Locate the cell with the specified text and output its (x, y) center coordinate. 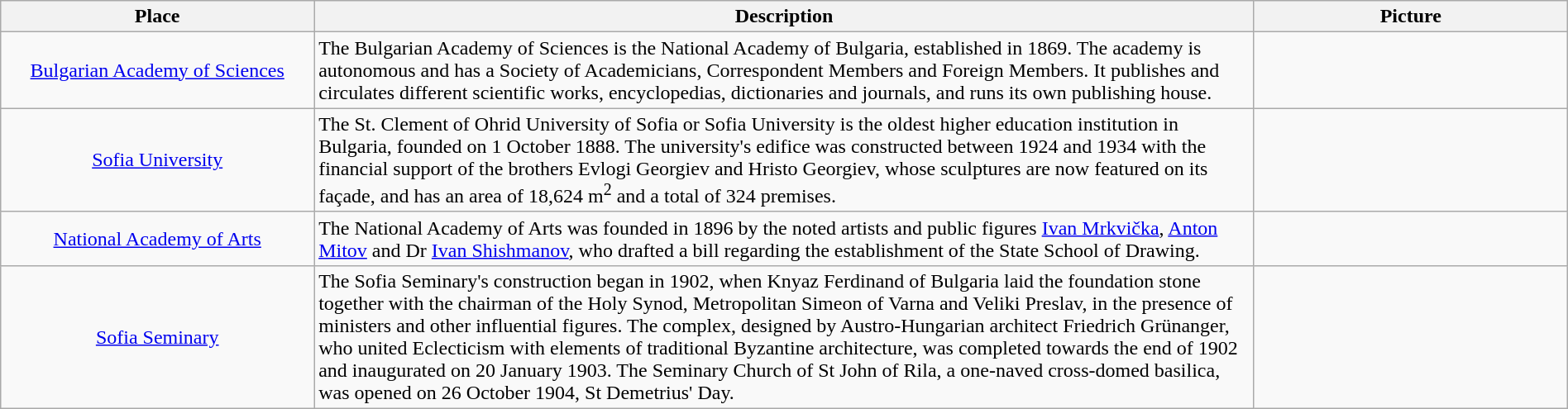
Picture (1411, 17)
Sofia Seminary (157, 337)
National Academy of Arts (157, 238)
Description (784, 17)
Place (157, 17)
Bulgarian Academy of Sciences (157, 70)
Sofia University (157, 160)
